Provide the [X, Y] coordinate of the cell's center where the given text is located.  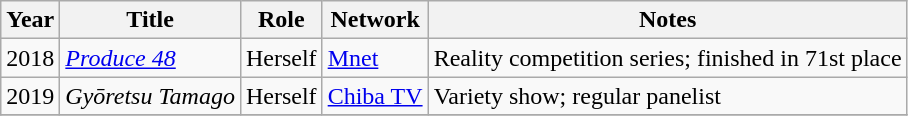
Reality competition series; finished in 71st place [668, 58]
Produce 48 [150, 58]
Mnet [375, 58]
Network [375, 20]
Chiba TV [375, 96]
Role [281, 20]
Notes [668, 20]
Variety show; regular panelist [668, 96]
2019 [30, 96]
Title [150, 20]
2018 [30, 58]
Gyōretsu Tamago [150, 96]
Year [30, 20]
